From the cell containing the given text, extract its center point as [x, y] coordinate. 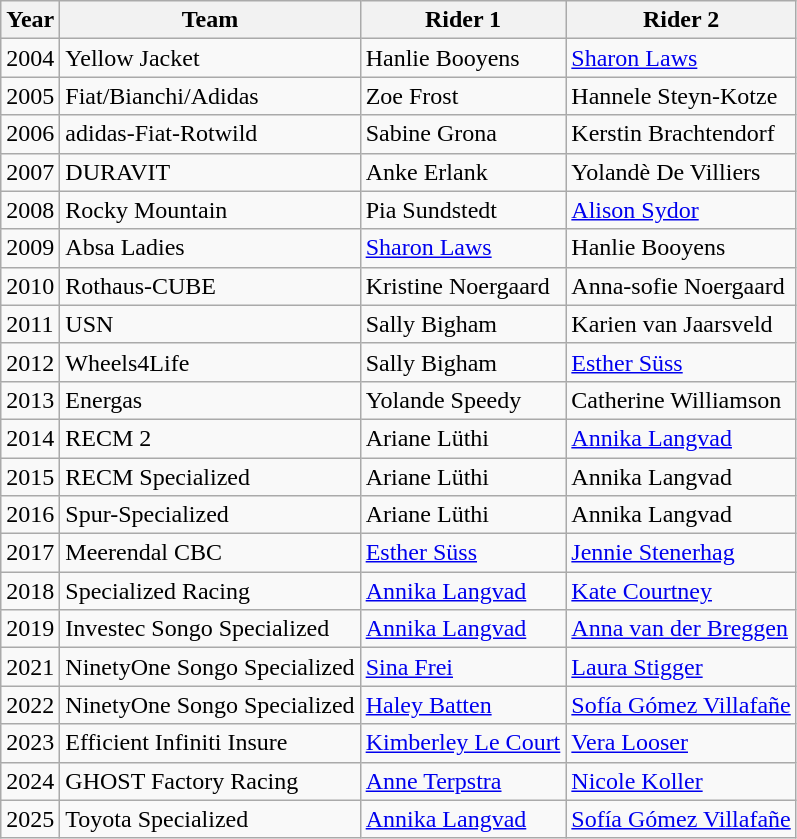
Kerstin Brachtendorf [681, 134]
Kate Courtney [681, 591]
Absa Ladies [210, 248]
Investec Songo Specialized [210, 629]
2005 [30, 96]
2021 [30, 667]
Nicole Koller [681, 781]
Anna-sofie Noergaard [681, 286]
2009 [30, 248]
GHOST Factory Racing [210, 781]
2013 [30, 400]
Pia Sundstedt [463, 210]
Haley Batten [463, 705]
Hannele Steyn-Kotze [681, 96]
Year [30, 20]
USN [210, 324]
RECM Specialized [210, 477]
2004 [30, 58]
Vera Looser [681, 743]
Team [210, 20]
Energas [210, 400]
Kimberley Le Court [463, 743]
Rocky Mountain [210, 210]
DURAVIT [210, 172]
Anke Erlank [463, 172]
Anne Terpstra [463, 781]
Anna van der Breggen [681, 629]
2019 [30, 629]
Meerendal CBC [210, 553]
2014 [30, 438]
Karien van Jaarsveld [681, 324]
2008 [30, 210]
RECM 2 [210, 438]
Toyota Specialized [210, 819]
Yellow Jacket [210, 58]
Jennie Stenerhag [681, 553]
Alison Sydor [681, 210]
2007 [30, 172]
Spur-Specialized [210, 515]
Sabine Grona [463, 134]
2010 [30, 286]
Sina Frei [463, 667]
Yolandè De Villiers [681, 172]
2022 [30, 705]
Laura Stigger [681, 667]
2018 [30, 591]
Rider 1 [463, 20]
2025 [30, 819]
Zoe Frost [463, 96]
adidas-Fiat-Rotwild [210, 134]
Catherine Williamson [681, 400]
2023 [30, 743]
Kristine Noergaard [463, 286]
2024 [30, 781]
Efficient Infiniti Insure [210, 743]
Rothaus-CUBE [210, 286]
Specialized Racing [210, 591]
Rider 2 [681, 20]
2006 [30, 134]
Fiat/Bianchi/Adidas [210, 96]
2017 [30, 553]
2016 [30, 515]
Wheels4Life [210, 362]
2011 [30, 324]
2012 [30, 362]
2015 [30, 477]
Yolande Speedy [463, 400]
